Pinpoint the cell where the given text exists, returning its (X, Y) midpoint coordinate. 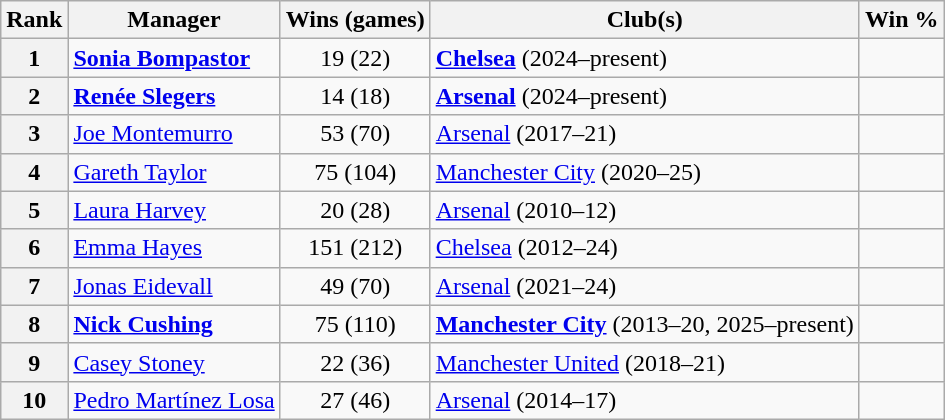
Emma Hayes (174, 248)
75 (104) (355, 172)
Chelsea (2012–24) (644, 248)
Arsenal (2021–24) (644, 286)
Jonas Eidevall (174, 286)
10 (34, 400)
Arsenal (2014–17) (644, 400)
5 (34, 210)
Manchester United (2018–21) (644, 362)
Gareth Taylor (174, 172)
4 (34, 172)
Arsenal (2024–present) (644, 96)
22 (36) (355, 362)
Nick Cushing (174, 324)
Manchester City (2013–20, 2025–present) (644, 324)
14 (18) (355, 96)
Sonia Bompastor (174, 58)
8 (34, 324)
53 (70) (355, 134)
19 (22) (355, 58)
75 (110) (355, 324)
Manchester City (2020–25) (644, 172)
20 (28) (355, 210)
49 (70) (355, 286)
27 (46) (355, 400)
Pedro Martínez Losa (174, 400)
Rank (34, 20)
3 (34, 134)
Arsenal (2010–12) (644, 210)
6 (34, 248)
Laura Harvey (174, 210)
2 (34, 96)
Renée Slegers (174, 96)
Manager (174, 20)
Arsenal (2017–21) (644, 134)
Casey Stoney (174, 362)
7 (34, 286)
Wins (games) (355, 20)
Chelsea (2024–present) (644, 58)
Club(s) (644, 20)
9 (34, 362)
Win % (902, 20)
Joe Montemurro (174, 134)
1 (34, 58)
151 (212) (355, 248)
